For the text-containing cell, return its midpoint in [X, Y] coordinate format. 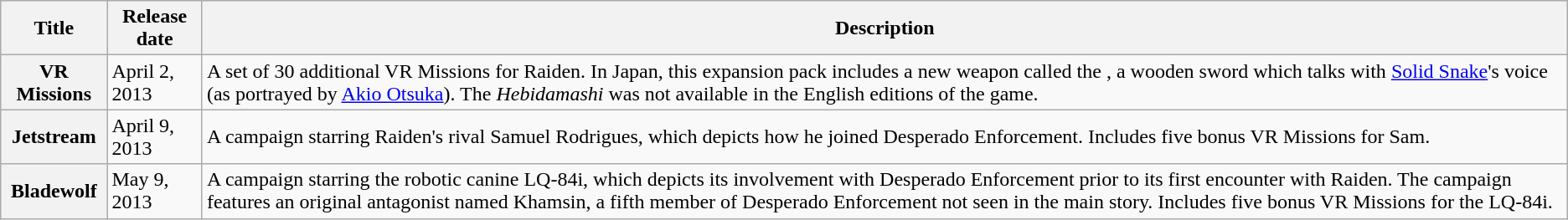
Title [54, 28]
A campaign starring Raiden's rival Samuel Rodrigues, which depicts how he joined Desperado Enforcement. Includes five bonus VR Missions for Sam. [885, 137]
Release date [155, 28]
April 2, 2013 [155, 82]
Description [885, 28]
April 9, 2013 [155, 137]
May 9, 2013 [155, 191]
Bladewolf [54, 191]
Jetstream [54, 137]
VR Missions [54, 82]
